Scan for the cell matching the given text and deliver its (X, Y) coordinate at center. 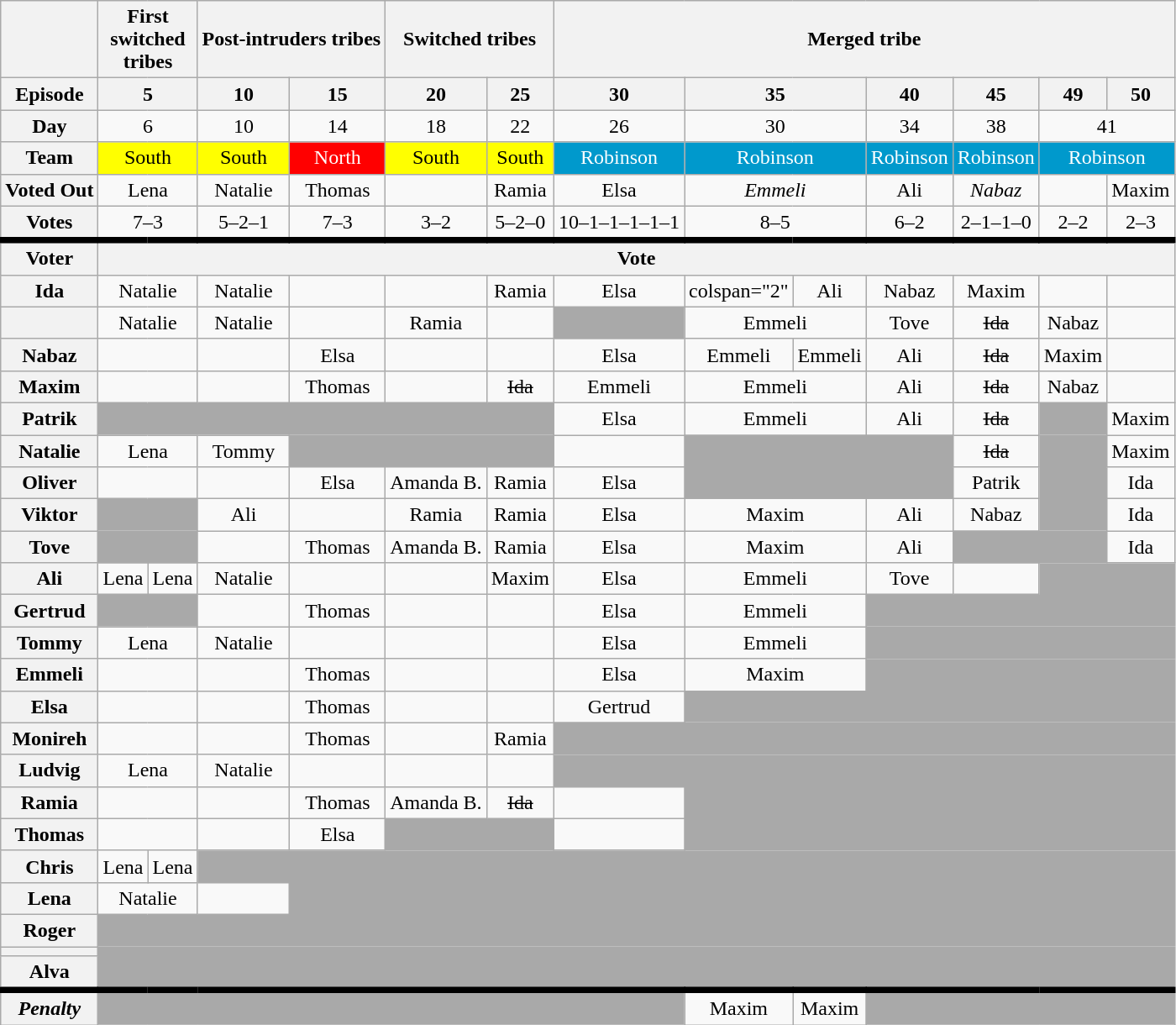
Episode (50, 94)
Ludvig (50, 770)
3–2 (436, 223)
Firstswitchedtribes (148, 39)
Day (50, 126)
Team (50, 158)
Voted Out (50, 190)
Monireh (50, 739)
20 (436, 94)
colspan="2" (739, 291)
5–2–1 (244, 223)
2–1–1–0 (996, 223)
5–2–0 (520, 223)
50 (1141, 94)
6 (148, 126)
Post-intruders tribes (291, 39)
25 (520, 94)
Voter (50, 257)
49 (1073, 94)
Roger (50, 930)
Merged tribe (865, 39)
45 (996, 94)
6–2 (909, 223)
Switched tribes (470, 39)
15 (338, 94)
34 (909, 126)
41 (1107, 126)
14 (338, 126)
Vote (637, 257)
5 (148, 94)
26 (620, 126)
40 (909, 94)
North (338, 158)
8–5 (776, 223)
35 (776, 94)
Oliver (50, 483)
38 (996, 126)
22 (520, 126)
Alva (50, 973)
10–1–1–1–1–1 (620, 223)
18 (436, 126)
Chris (50, 866)
2–2 (1073, 223)
2–3 (1141, 223)
Penalty (50, 1008)
Viktor (50, 515)
Votes (50, 223)
